Determine the [X, Y] coordinate at the center of the cell enclosing the given text.  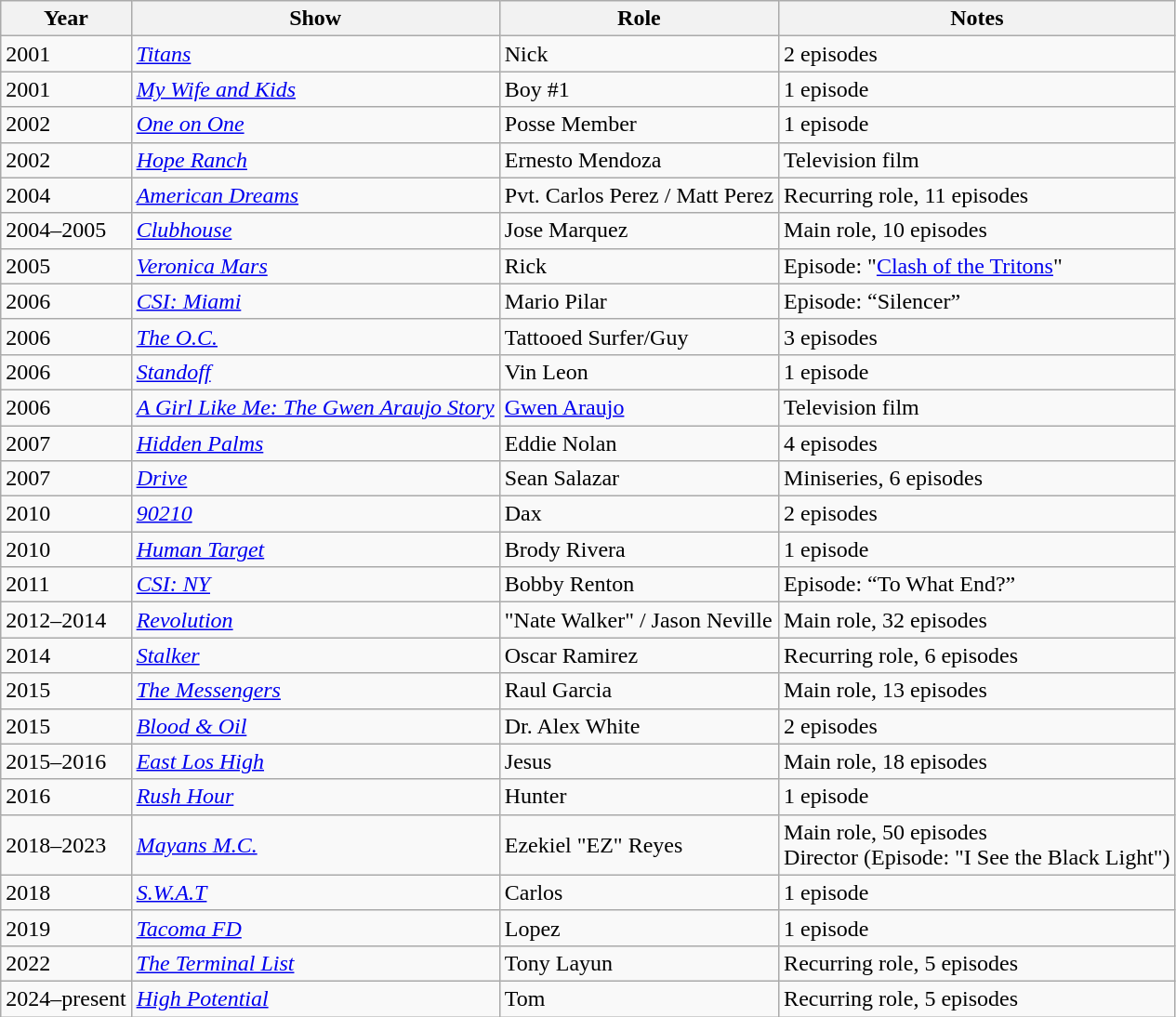
"Nate Walker" / Jason Neville [639, 620]
Role [639, 19]
Titans [315, 54]
Dax [639, 514]
3 episodes [978, 337]
The Terminal List [315, 963]
Show [315, 19]
S.W.A.T [315, 892]
CSI: Miami [315, 301]
Episode: “To What End?” [978, 585]
Year [66, 19]
Main role, 50 episodes Director (Episode: "I See the Black Light") [978, 844]
Raul Garcia [639, 691]
Recurring role, 6 episodes [978, 655]
Mayans M.C. [315, 844]
2004–2005 [66, 231]
Jose Marquez [639, 231]
2024–present [66, 998]
2018 [66, 892]
Mario Pilar [639, 301]
Brody Rivera [639, 549]
American Dreams [315, 195]
Veronica Mars [315, 266]
Blood & Oil [315, 726]
The Messengers [315, 691]
Recurring role, 11 episodes [978, 195]
2018–2023 [66, 844]
One on One [315, 125]
Main role, 13 episodes [978, 691]
East Los High [315, 761]
2015–2016 [66, 761]
Gwen Araujo [639, 407]
Revolution [315, 620]
2004 [66, 195]
A Girl Like Me: The Gwen Araujo Story [315, 407]
Main role, 10 episodes [978, 231]
90210 [315, 514]
Stalker [315, 655]
Human Target [315, 549]
Clubhouse [315, 231]
Rush Hour [315, 797]
Tony Layun [639, 963]
2005 [66, 266]
Pvt. Carlos Perez / Matt Perez [639, 195]
Posse Member [639, 125]
Rick [639, 266]
High Potential [315, 998]
Ernesto Mendoza [639, 160]
My Wife and Kids [315, 89]
2016 [66, 797]
Tacoma FD [315, 928]
2011 [66, 585]
Ezekiel "EZ" Reyes [639, 844]
Vin Leon [639, 372]
Boy #1 [639, 89]
2012–2014 [66, 620]
Main role, 18 episodes [978, 761]
Hunter [639, 797]
Carlos [639, 892]
Hidden Palms [315, 443]
Main role, 32 episodes [978, 620]
Notes [978, 19]
Hope Ranch [315, 160]
Tom [639, 998]
CSI: NY [315, 585]
Dr. Alex White [639, 726]
Drive [315, 479]
Lopez [639, 928]
Eddie Nolan [639, 443]
Bobby Renton [639, 585]
Miniseries, 6 episodes [978, 479]
Episode: “Silencer” [978, 301]
4 episodes [978, 443]
Jesus [639, 761]
Nick [639, 54]
The O.C. [315, 337]
2014 [66, 655]
Standoff [315, 372]
Episode: "Clash of the Tritons" [978, 266]
Oscar Ramirez [639, 655]
2022 [66, 963]
Sean Salazar [639, 479]
Tattooed Surfer/Guy [639, 337]
2019 [66, 928]
